Search for the cell housing the specified text and yield its (x, y) center coordinate. 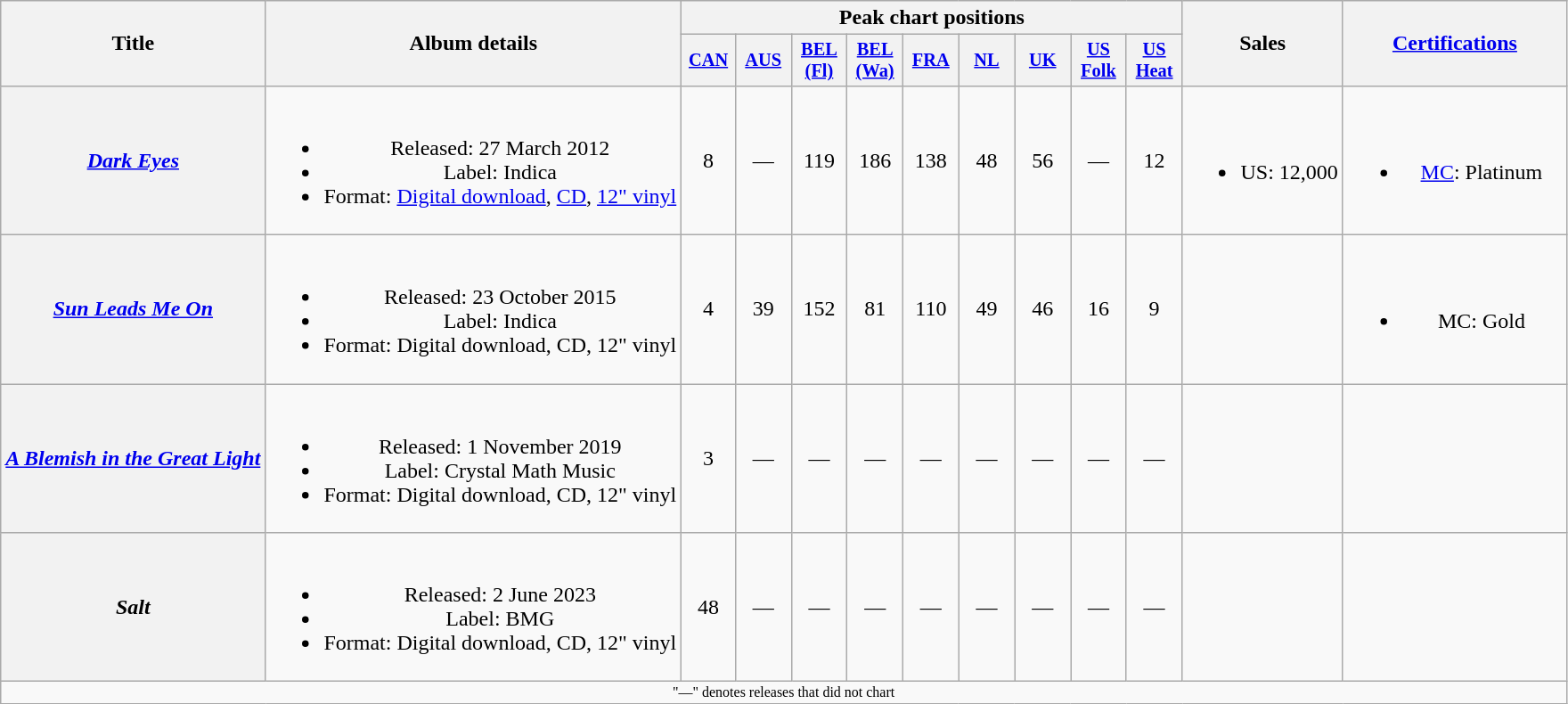
NL (987, 61)
138 (930, 160)
39 (763, 310)
186 (875, 160)
MC: Platinum (1454, 160)
Sales (1262, 44)
USFolk (1099, 61)
Released: 23 October 2015Label: IndicaFormat: Digital download, CD, 12" vinyl (474, 310)
56 (1042, 160)
Dark Eyes (134, 160)
Peak chart positions (932, 18)
UK (1042, 61)
MC: Gold (1454, 310)
USHeat (1155, 61)
Released: 2 June 2023Label: BMGFormat: Digital download, CD, 12" vinyl (474, 608)
152 (820, 310)
Certifications (1454, 44)
Released: 1 November 2019Label: Crystal Math MusicFormat: Digital download, CD, 12" vinyl (474, 458)
46 (1042, 310)
3 (709, 458)
Album details (474, 44)
Title (134, 44)
BEL (Fl) (820, 61)
BEL (Wa) (875, 61)
Released: 27 March 2012Label: IndicaFormat: Digital download, CD, 12" vinyl (474, 160)
119 (820, 160)
9 (1155, 310)
8 (709, 160)
Sun Leads Me On (134, 310)
"—" denotes releases that did not chart (784, 692)
12 (1155, 160)
4 (709, 310)
A Blemish in the Great Light (134, 458)
110 (930, 310)
CAN (709, 61)
49 (987, 310)
AUS (763, 61)
US: 12,000 (1262, 160)
81 (875, 310)
Salt (134, 608)
16 (1099, 310)
FRA (930, 61)
